Determine the (x, y) coordinate at the center of the cell enclosing the given text.  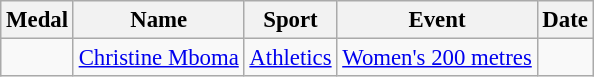
Name (158, 20)
Women's 200 metres (437, 58)
Event (437, 20)
Medal (38, 20)
Date (565, 20)
Athletics (290, 58)
Christine Mboma (158, 58)
Sport (290, 20)
